Locate the cell with the specified text and output its (x, y) center coordinate. 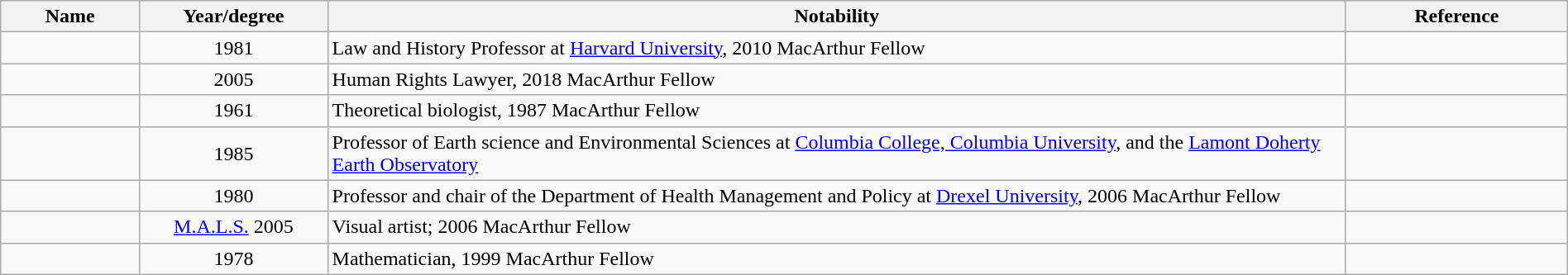
2005 (233, 79)
Notability (837, 17)
Theoretical biologist, 1987 MacArthur Fellow (837, 111)
1961 (233, 111)
Name (70, 17)
Professor and chair of the Department of Health Management and Policy at Drexel University, 2006 MacArthur Fellow (837, 196)
Visual artist; 2006 MacArthur Fellow (837, 227)
1978 (233, 258)
Mathematician, 1999 MacArthur Fellow (837, 258)
1985 (233, 154)
1980 (233, 196)
Professor of Earth science and Environmental Sciences at Columbia College, Columbia University, and the Lamont Doherty Earth Observatory (837, 154)
Year/degree (233, 17)
Human Rights Lawyer, 2018 MacArthur Fellow (837, 79)
Reference (1456, 17)
M.A.L.S. 2005 (233, 227)
1981 (233, 48)
Law and History Professor at Harvard University, 2010 MacArthur Fellow (837, 48)
